Detect which cell encompasses the target text, then output its (x, y) center coordinate. 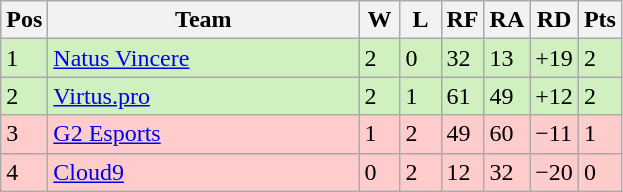
3 (24, 134)
Pts (600, 20)
4 (24, 172)
RD (554, 20)
W (380, 20)
RF (462, 20)
Pos (24, 20)
−11 (554, 134)
G2 Esports (204, 134)
+12 (554, 96)
13 (507, 58)
Team (204, 20)
60 (507, 134)
Natus Vincere (204, 58)
RA (507, 20)
L (420, 20)
+19 (554, 58)
−20 (554, 172)
Cloud9 (204, 172)
12 (462, 172)
Virtus.pro (204, 96)
61 (462, 96)
